Capture the cell that displays the provided text and extract its [x, y] central coordinate. 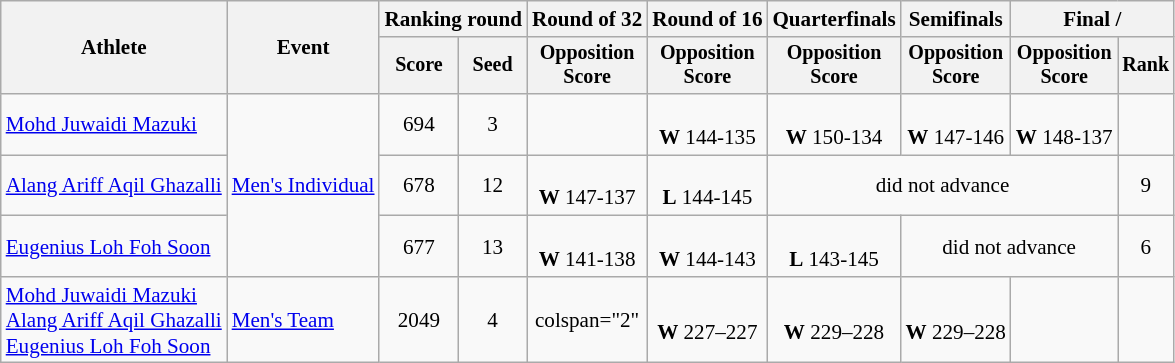
694 [418, 124]
L 144-145 [707, 186]
Rank [1146, 65]
Mohd Juwaidi MazukiAlang Ariff Aqil GhazalliEugenius Loh Foh Soon [114, 320]
Men's Team [304, 320]
6 [1146, 246]
W 148-137 [1064, 124]
W 150-134 [834, 124]
W 144-143 [707, 246]
W 147-146 [956, 124]
L 143-145 [834, 246]
4 [492, 320]
Quarterfinals [834, 18]
9 [1146, 186]
Alang Ariff Aqil Ghazalli [114, 186]
Mohd Juwaidi Mazuki [114, 124]
colspan="2" [587, 320]
Seed [492, 65]
Eugenius Loh Foh Soon [114, 246]
Athlete [114, 48]
W 227–227 [707, 320]
Ranking round [452, 18]
Event [304, 48]
678 [418, 186]
12 [492, 186]
W 147-137 [587, 186]
3 [492, 124]
W 141-138 [587, 246]
677 [418, 246]
Score [418, 65]
Semifinals [956, 18]
2049 [418, 320]
Final / [1092, 18]
13 [492, 246]
Men's Individual [304, 186]
W 144-135 [707, 124]
Round of 32 [587, 18]
Round of 16 [707, 18]
